Locate the cell with the specified text and output its [x, y] center coordinate. 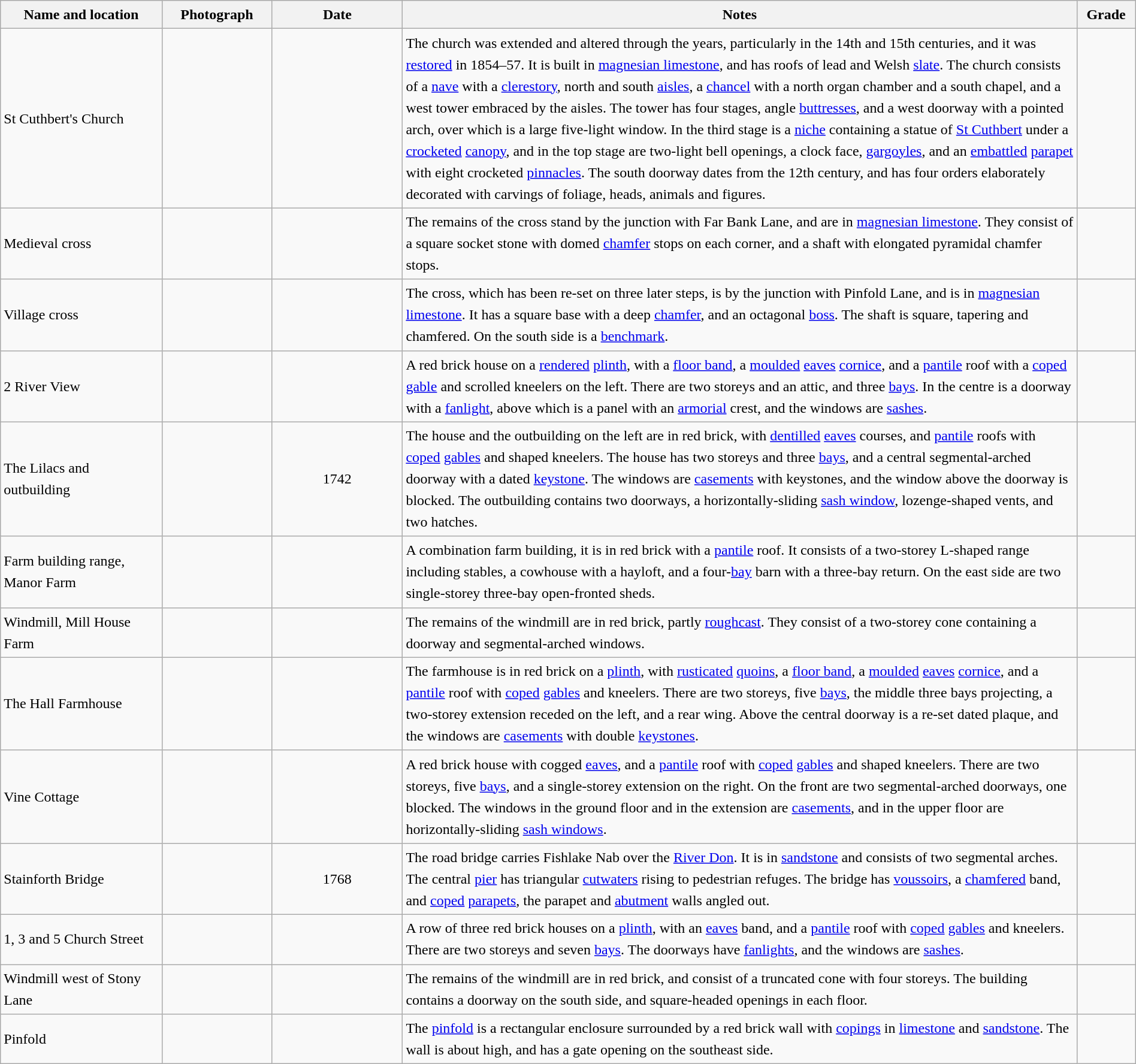
St Cuthbert's Church [81, 119]
The Hall Farmhouse [81, 703]
Notes [739, 14]
1, 3 and 5 Church Street [81, 939]
The remains of the windmill are in red brick, partly roughcast. They consist of a two-storey cone containing a doorway and segmental-arched windows. [739, 633]
The Lilacs and outbuilding [81, 479]
Farm building range, Manor Farm [81, 572]
1742 [337, 479]
Village cross [81, 315]
1768 [337, 878]
Vine Cottage [81, 797]
Photograph [217, 14]
Grade [1106, 14]
Windmill, Mill House Farm [81, 633]
Windmill west of Stony Lane [81, 990]
Stainforth Bridge [81, 878]
Name and location [81, 14]
Pinfold [81, 1039]
Date [337, 14]
Medieval cross [81, 243]
2 River View [81, 386]
